Detect which cell encompasses the target text, then output its (X, Y) center coordinate. 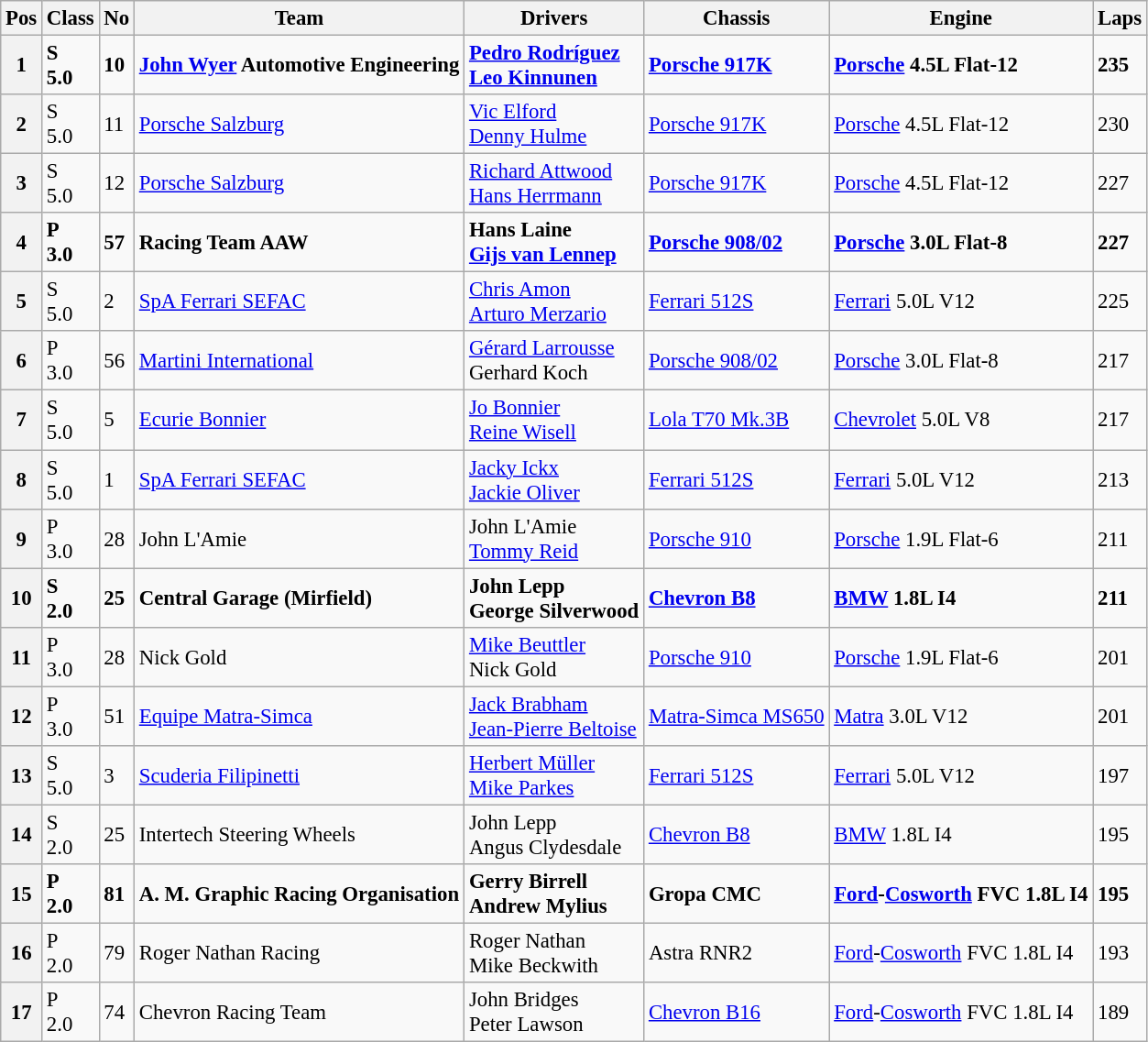
14 (22, 834)
John Lepp Angus Clydesdale (554, 834)
Jack Brabham Jean-Pierre Beltoise (554, 717)
189 (1120, 1012)
Martini International (299, 361)
A. M. Graphic Racing Organisation (299, 894)
Class (71, 18)
Astra RNR2 (737, 953)
Lola T70 Mk.3B (737, 420)
193 (1120, 953)
7 (22, 420)
9 (22, 539)
Drivers (554, 18)
Richard Attwood Hans Herrmann (554, 183)
Vic Elford Denny Hulme (554, 125)
John Lepp George Silverwood (554, 598)
Herbert Müller Mike Parkes (554, 775)
Equipe Matra-Simca (299, 717)
No (116, 18)
197 (1120, 775)
Hans Laine Gijs van Lennep (554, 242)
John Wyer Automotive Engineering (299, 66)
15 (22, 894)
Jo Bonnier Reine Wisell (554, 420)
17 (22, 1012)
Roger Nathan Mike Beckwith (554, 953)
Pedro Rodríguez Leo Kinnunen (554, 66)
John L'Amie (299, 539)
235 (1120, 66)
51 (116, 717)
Chevron Racing Team (299, 1012)
Jacky Ickx Jackie Oliver (554, 480)
4 (22, 242)
Chris Amon Arturo Merzario (554, 302)
Roger Nathan Racing (299, 953)
John L'Amie Tommy Reid (554, 539)
79 (116, 953)
Matra-Simca MS650 (737, 717)
213 (1120, 480)
6 (22, 361)
8 (22, 480)
Ecurie Bonnier (299, 420)
Team (299, 18)
Laps (1120, 18)
74 (116, 1012)
Nick Gold (299, 656)
Central Garage (Mirfield) (299, 598)
Mike Beuttler Nick Gold (554, 656)
Racing Team AAW (299, 242)
57 (116, 242)
Scuderia Filipinetti (299, 775)
Gerry Birrell Andrew Mylius (554, 894)
Gropa CMC (737, 894)
Engine (961, 18)
81 (116, 894)
John Bridges Peter Lawson (554, 1012)
16 (22, 953)
225 (1120, 302)
Gérard Larrousse Gerhard Koch (554, 361)
Pos (22, 18)
Chevrolet 5.0L V8 (961, 420)
Chevron B16 (737, 1012)
Intertech Steering Wheels (299, 834)
56 (116, 361)
Matra 3.0L V12 (961, 717)
13 (22, 775)
Chassis (737, 18)
230 (1120, 125)
